Locate the cell with the specified text and output its (x, y) center coordinate. 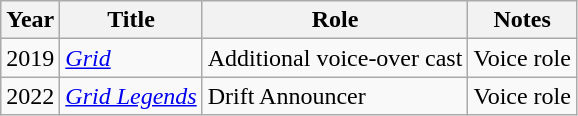
Year (30, 20)
2022 (30, 96)
Grid Legends (131, 96)
Grid (131, 58)
Additional voice-over cast (335, 58)
Role (335, 20)
Notes (522, 20)
Drift Announcer (335, 96)
Title (131, 20)
2019 (30, 58)
